From the cell containing the given text, extract its center point as [x, y] coordinate. 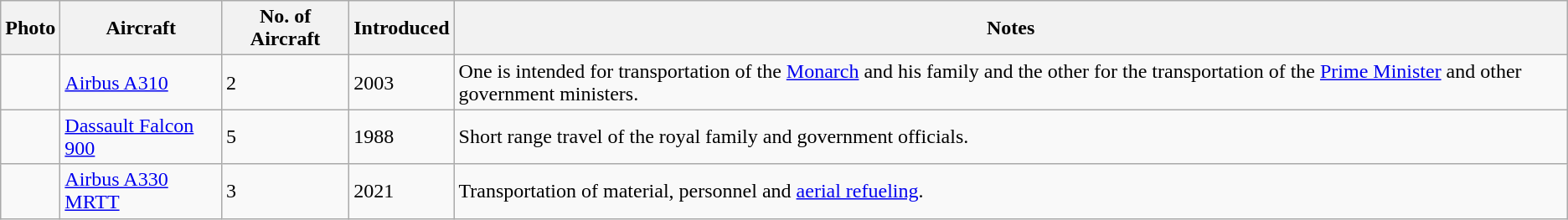
Introduced [402, 28]
No. of Aircraft [286, 28]
Notes [1010, 28]
Aircraft [141, 28]
2021 [402, 191]
Airbus A330 MRTT [141, 191]
1988 [402, 137]
2 [286, 82]
Photo [30, 28]
2003 [402, 82]
Transportation of material, personnel and aerial refueling. [1010, 191]
Dassault Falcon 900 [141, 137]
Short range travel of the royal family and government officials. [1010, 137]
3 [286, 191]
Airbus A310 [141, 82]
5 [286, 137]
